Find where the given text appears and provide that cell's center as [X, Y] coordinate. 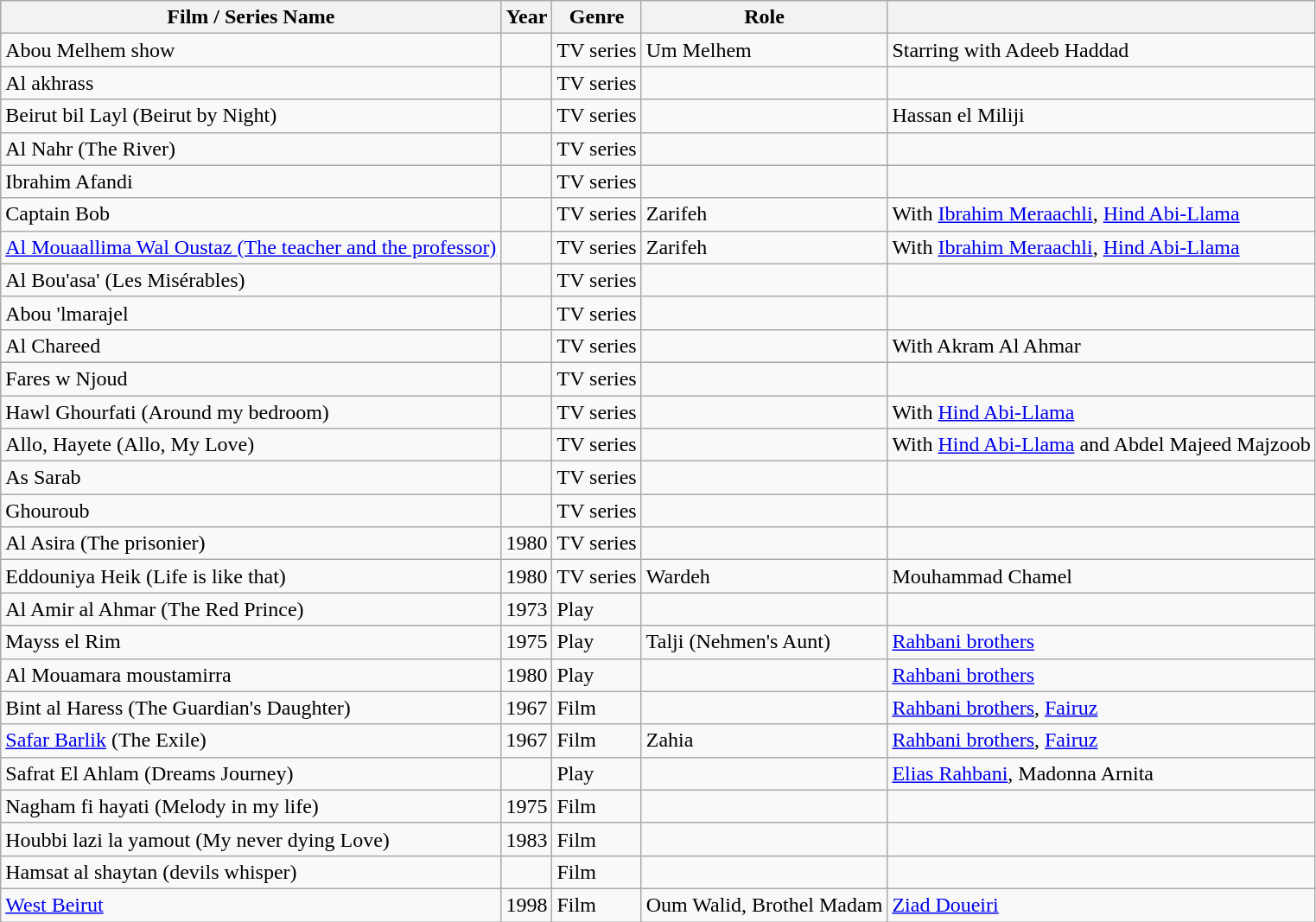
As Sarab [251, 478]
Al Nahr (The River) [251, 149]
1998 [527, 905]
Al Asira (The prisonier) [251, 544]
Al akhrass [251, 83]
Eddouniya Heik (Life is like that) [251, 576]
Al Amir al Ahmar (The Red Prince) [251, 609]
Hawl Ghourfati (Around my bedroom) [251, 412]
Al Mouamara moustamirra [251, 675]
Fares w Njoud [251, 378]
Beirut bil Layl (Beirut by Night) [251, 116]
West Beirut [251, 905]
Oum Walid, Brothel Madam [764, 905]
Abou Melhem show [251, 50]
Ibrahim Afandi [251, 181]
Um Melhem [764, 50]
Bint al Haress (The Guardian's Daughter) [251, 708]
Houbbi lazi la yamout (My never dying Love) [251, 839]
Wardeh [764, 576]
1973 [527, 609]
Genre [596, 17]
Mouhammad Chamel [1101, 576]
Al Mouaallima Wal Oustaz (The teacher and the professor) [251, 247]
Al Chareed [251, 346]
Ghouroub [251, 511]
Al Bou'asa' (Les Misérables) [251, 280]
Hamsat al shaytan (devils whisper) [251, 872]
Mayss el Rim [251, 642]
Abou 'lmarajel [251, 313]
Elias Rahbani, Madonna Arnita [1101, 773]
Hassan el Miliji [1101, 116]
Nagham fi hayati (Melody in my life) [251, 806]
With Hind Abi-Llama and Abdel Majeed Majzoob [1101, 445]
1983 [527, 839]
Role [764, 17]
Captain Bob [251, 214]
Safar Barlik (The Exile) [251, 741]
Allo, Hayete (Allo, My Love) [251, 445]
Year [527, 17]
Ziad Doueiri [1101, 905]
Talji (Nehmen's Aunt) [764, 642]
Film / Series Name [251, 17]
With Hind Abi-Llama [1101, 412]
Safrat El Ahlam (Dreams Journey) [251, 773]
Starring with Adeeb Haddad [1101, 50]
With Akram Al Ahmar [1101, 346]
Zahia [764, 741]
